Scan for the cell matching the given text and deliver its [x, y] coordinate at center. 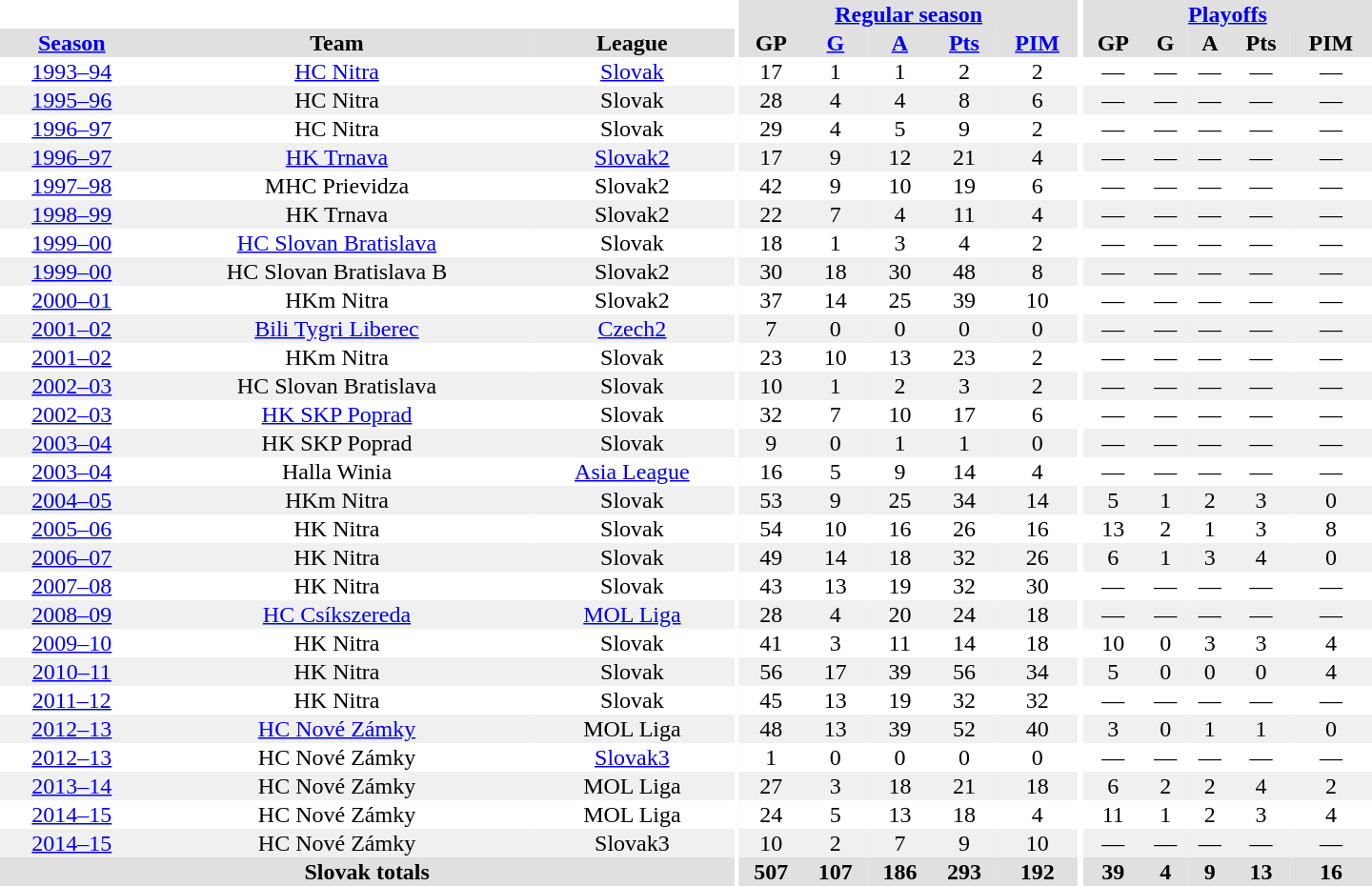
22 [772, 214]
107 [836, 872]
Bili Tygri Liberec [337, 329]
Slovak totals [367, 872]
League [632, 43]
20 [900, 614]
43 [772, 586]
27 [772, 786]
2011–12 [72, 700]
507 [772, 872]
Halla Winia [337, 472]
Asia League [632, 472]
53 [772, 500]
29 [772, 129]
42 [772, 186]
2000–01 [72, 300]
2004–05 [72, 500]
1993–94 [72, 71]
Playoffs [1227, 14]
186 [900, 872]
Czech2 [632, 329]
12 [900, 157]
54 [772, 529]
1995–96 [72, 100]
293 [964, 872]
Regular season [909, 14]
2006–07 [72, 557]
37 [772, 300]
2009–10 [72, 643]
Season [72, 43]
2008–09 [72, 614]
192 [1038, 872]
HC Csíkszereda [337, 614]
52 [964, 729]
1997–98 [72, 186]
2010–11 [72, 672]
MHC Prievidza [337, 186]
49 [772, 557]
2005–06 [72, 529]
41 [772, 643]
40 [1038, 729]
HC Slovan Bratislava B [337, 272]
45 [772, 700]
2013–14 [72, 786]
1998–99 [72, 214]
Team [337, 43]
2007–08 [72, 586]
